Pinpoint the cell where the given text exists, returning its (X, Y) midpoint coordinate. 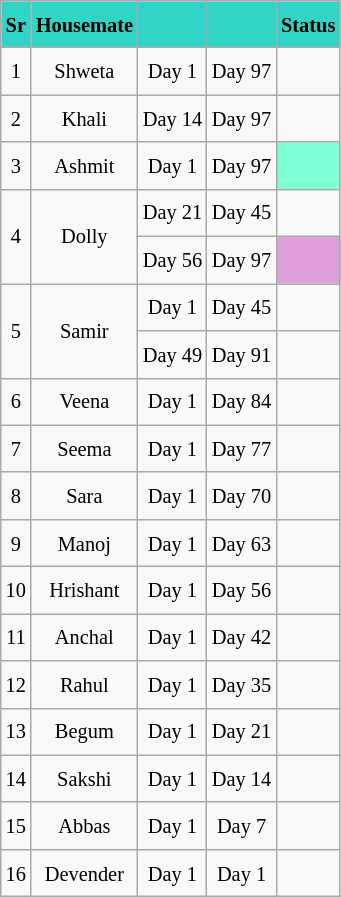
Day 63 (242, 542)
Dolly (84, 236)
Veena (84, 402)
15 (16, 826)
2 (16, 118)
Manoj (84, 542)
11 (16, 636)
Day 77 (242, 448)
Sakshi (84, 778)
Abbas (84, 826)
4 (16, 236)
9 (16, 542)
Khali (84, 118)
Status (308, 24)
Day 70 (242, 496)
Shweta (84, 72)
Day 7 (242, 826)
1 (16, 72)
Day 91 (242, 354)
Devender (84, 872)
Sara (84, 496)
Ashmit (84, 166)
14 (16, 778)
Anchal (84, 636)
Hrishant (84, 590)
Rahul (84, 684)
10 (16, 590)
12 (16, 684)
Sr (16, 24)
5 (16, 330)
8 (16, 496)
Samir (84, 330)
Day 49 (172, 354)
Day 84 (242, 402)
Begum (84, 732)
13 (16, 732)
Day 42 (242, 636)
Housemate (84, 24)
3 (16, 166)
6 (16, 402)
Seema (84, 448)
16 (16, 872)
Day 35 (242, 684)
7 (16, 448)
